Extract the (x, y) coordinate from the center of the cell holding the provided text.  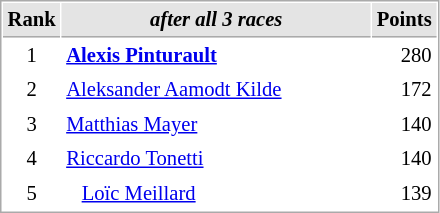
5 (32, 194)
4 (32, 158)
280 (404, 56)
Points (404, 20)
Matthias Mayer (216, 124)
Loïc Meillard (216, 194)
Riccardo Tonetti (216, 158)
1 (32, 56)
139 (404, 194)
after all 3 races (216, 20)
2 (32, 90)
3 (32, 124)
172 (404, 90)
Aleksander Aamodt Kilde (216, 90)
Rank (32, 20)
Alexis Pinturault (216, 56)
